Capture the cell that displays the provided text and extract its (X, Y) central coordinate. 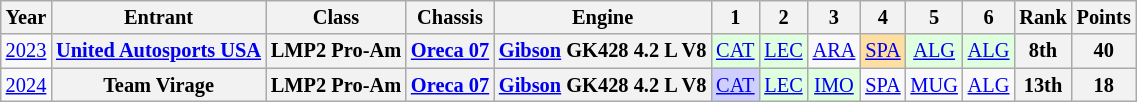
6 (989, 17)
Engine (602, 17)
Team Virage (158, 85)
Class (336, 17)
3 (834, 17)
1 (735, 17)
5 (934, 17)
Year (26, 17)
United Autosports USA (158, 51)
8th (1042, 51)
MUG (934, 85)
40 (1104, 51)
2024 (26, 85)
ARA (834, 51)
Rank (1042, 17)
4 (882, 17)
2023 (26, 51)
13th (1042, 85)
IMO (834, 85)
2 (783, 17)
Entrant (158, 17)
Chassis (450, 17)
Points (1104, 17)
18 (1104, 85)
